From the cell containing the given text, extract its center point as [X, Y] coordinate. 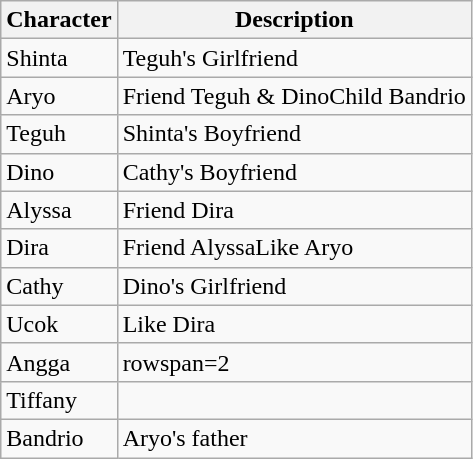
Shinta [59, 58]
Cathy [59, 286]
Alyssa [59, 210]
Friend Teguh & DinoChild Bandrio [294, 96]
Dino's Girlfriend [294, 286]
Aryo's father [294, 438]
Cathy's Boyfriend [294, 172]
Character [59, 20]
Dira [59, 248]
Shinta's Boyfriend [294, 134]
Friend AlyssaLike Aryo [294, 248]
Friend Dira [294, 210]
rowspan=2 [294, 362]
Angga [59, 362]
Teguh [59, 134]
Like Dira [294, 324]
Aryo [59, 96]
Teguh's Girlfriend [294, 58]
Ucok [59, 324]
Tiffany [59, 400]
Bandrio [59, 438]
Description [294, 20]
Dino [59, 172]
